Output the [x, y] coordinate of the center of the cell containing the given text.  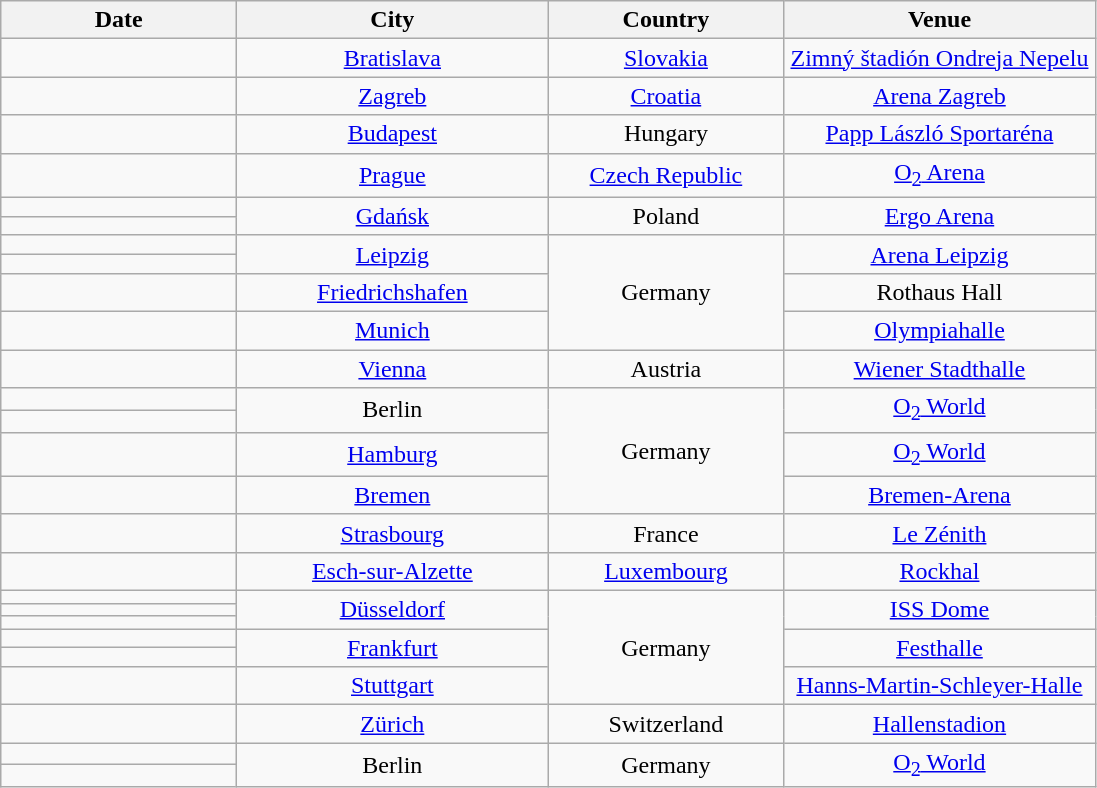
Zagreb [392, 96]
Munich [392, 331]
Rockhal [940, 571]
Hamburg [392, 454]
Rothaus Hall [940, 292]
Bremen [392, 495]
Croatia [666, 96]
Venue [940, 20]
Arena Leipzig [940, 254]
Strasbourg [392, 533]
Prague [392, 175]
Date [119, 20]
Gdańsk [392, 216]
Festhalle [940, 648]
Bremen-Arena [940, 495]
France [666, 533]
City [392, 20]
O2 Arena [940, 175]
Leipzig [392, 254]
Esch-sur-Alzette [392, 571]
Friedrichshafen [392, 292]
Hallenstadion [940, 724]
Le Zénith [940, 533]
Stuttgart [392, 686]
Czech Republic [666, 175]
Wiener Stadthalle [940, 369]
Düsseldorf [392, 610]
Vienna [392, 369]
Hungary [666, 134]
Country [666, 20]
Hanns-Martin-Schleyer-Halle [940, 686]
Poland [666, 216]
Zürich [392, 724]
Ergo Arena [940, 216]
Frankfurt [392, 648]
Luxembourg [666, 571]
Bratislava [392, 58]
Budapest [392, 134]
Zimný štadión Ondreja Nepelu [940, 58]
Slovakia [666, 58]
Papp László Sportaréna [940, 134]
Olympiahalle [940, 331]
Arena Zagreb [940, 96]
ISS Dome [940, 610]
Switzerland [666, 724]
Austria [666, 369]
